Scan for the cell matching the given text and deliver its (X, Y) coordinate at center. 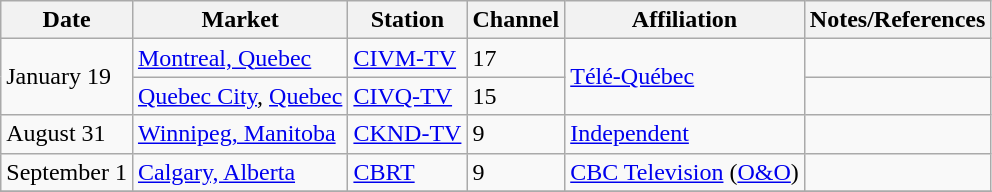
17 (516, 58)
Quebec City, Quebec (240, 96)
September 1 (67, 172)
Market (240, 20)
Notes/References (898, 20)
Télé-Québec (685, 77)
Independent (685, 134)
CIVM-TV (408, 58)
Montreal, Quebec (240, 58)
15 (516, 96)
Winnipeg, Manitoba (240, 134)
CKND-TV (408, 134)
CIVQ-TV (408, 96)
Channel (516, 20)
CBRT (408, 172)
January 19 (67, 77)
Station (408, 20)
CBC Television (O&O) (685, 172)
Affiliation (685, 20)
Date (67, 20)
Calgary, Alberta (240, 172)
August 31 (67, 134)
